Pinpoint the cell where the given text exists, returning its (x, y) midpoint coordinate. 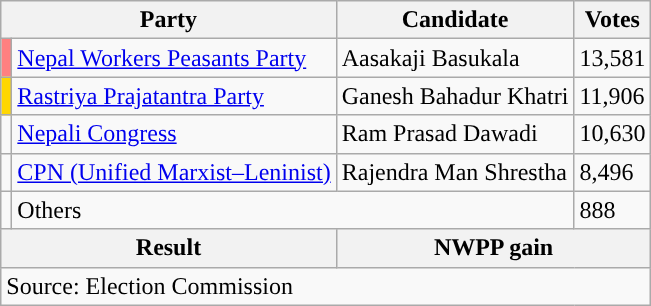
Ganesh Bahadur Khatri (455, 96)
8,496 (612, 172)
Result (168, 248)
888 (612, 210)
Nepali Congress (174, 134)
Source: Election Commission (326, 286)
Others (293, 210)
Rajendra Man Shrestha (455, 172)
Votes (612, 20)
Ram Prasad Dawadi (455, 134)
13,581 (612, 58)
NWPP gain (494, 248)
11,906 (612, 96)
Party (168, 20)
Rastriya Prajatantra Party (174, 96)
CPN (Unified Marxist–Leninist) (174, 172)
Aasakaji Basukala (455, 58)
Candidate (455, 20)
10,630 (612, 134)
Nepal Workers Peasants Party (174, 58)
